Return the [x, y] coordinate for the center point of the cell that contains the specified text.  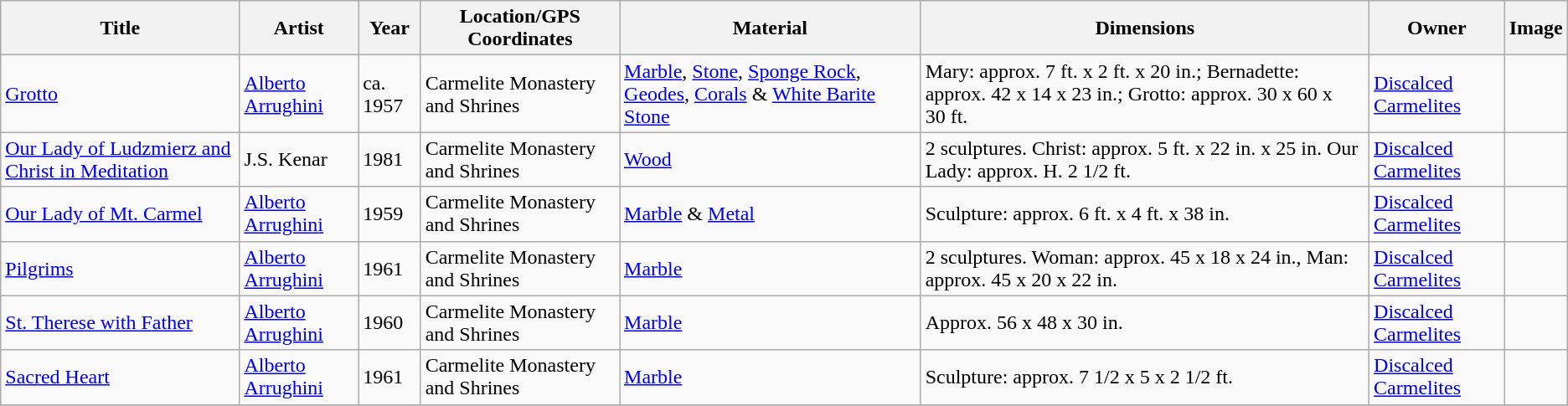
Title [121, 28]
Sacred Heart [121, 377]
Marble, Stone, Sponge Rock, Geodes, Corals & White Barite Stone [771, 94]
Pilgrims [121, 268]
1960 [389, 323]
Grotto [121, 94]
Marble & Metal [771, 214]
Owner [1437, 28]
Material [771, 28]
Approx. 56 x 48 x 30 in. [1144, 323]
Image [1536, 28]
Our Lady of Mt. Carmel [121, 214]
1959 [389, 214]
Artist [299, 28]
St. Therese with Father [121, 323]
Mary: approx. 7 ft. x 2 ft. x 20 in.; Bernadette: approx. 42 x 14 x 23 in.; Grotto: approx. 30 x 60 x 30 ft. [1144, 94]
2 sculptures. Christ: approx. 5 ft. x 22 in. x 25 in. Our Lady: approx. H. 2 1/2 ft. [1144, 159]
Our Lady of Ludzmierz and Christ in Meditation [121, 159]
Year [389, 28]
Wood [771, 159]
1981 [389, 159]
Dimensions [1144, 28]
Sculpture: approx. 6 ft. x 4 ft. x 38 in. [1144, 214]
2 sculptures. Woman: approx. 45 x 18 x 24 in., Man: approx. 45 x 20 x 22 in. [1144, 268]
ca. 1957 [389, 94]
Sculpture: approx. 7 1/2 x 5 x 2 1/2 ft. [1144, 377]
J.S. Kenar [299, 159]
Location/GPS Coordinates [519, 28]
